Scan for the cell matching the given text and deliver its (X, Y) coordinate at center. 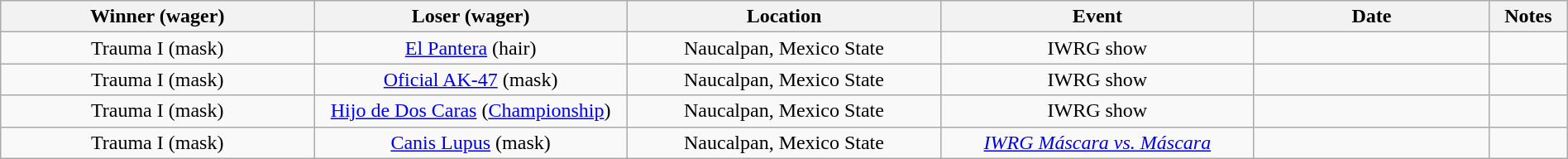
Notes (1528, 17)
Oficial AK-47 (mask) (471, 79)
Hijo de Dos Caras (Championship) (471, 111)
Event (1097, 17)
IWRG Máscara vs. Máscara (1097, 142)
Canis Lupus (mask) (471, 142)
El Pantera (hair) (471, 48)
Winner (wager) (157, 17)
Location (784, 17)
Loser (wager) (471, 17)
Date (1371, 17)
